Return [x, y] of the center of cell containing provided text 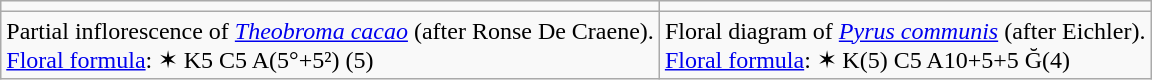
Floral diagram of Pyrus communis (after Eichler). Floral formula: ✶ K(5) C5 A10+5+5 Ğ(4) [905, 46]
Partial inflorescence of Theobroma cacao (after Ronse De Craene). Floral formula: ✶ K5 C5 A(5°+5²) (5) [330, 46]
